From the cell containing the given text, extract its center point as (x, y) coordinate. 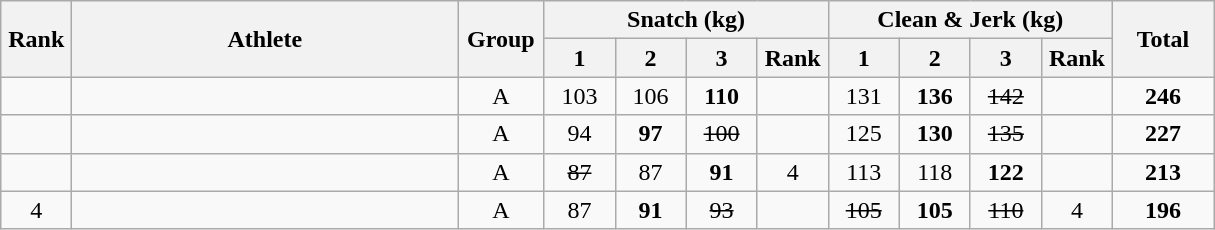
246 (1162, 96)
213 (1162, 172)
106 (650, 96)
Athlete (265, 39)
130 (934, 134)
Clean & Jerk (kg) (970, 20)
196 (1162, 210)
97 (650, 134)
Snatch (kg) (686, 20)
142 (1006, 96)
100 (722, 134)
135 (1006, 134)
131 (864, 96)
113 (864, 172)
118 (934, 172)
136 (934, 96)
103 (580, 96)
125 (864, 134)
122 (1006, 172)
Total (1162, 39)
94 (580, 134)
227 (1162, 134)
Group (501, 39)
93 (722, 210)
